Capture the cell that displays the provided text and extract its [X, Y] central coordinate. 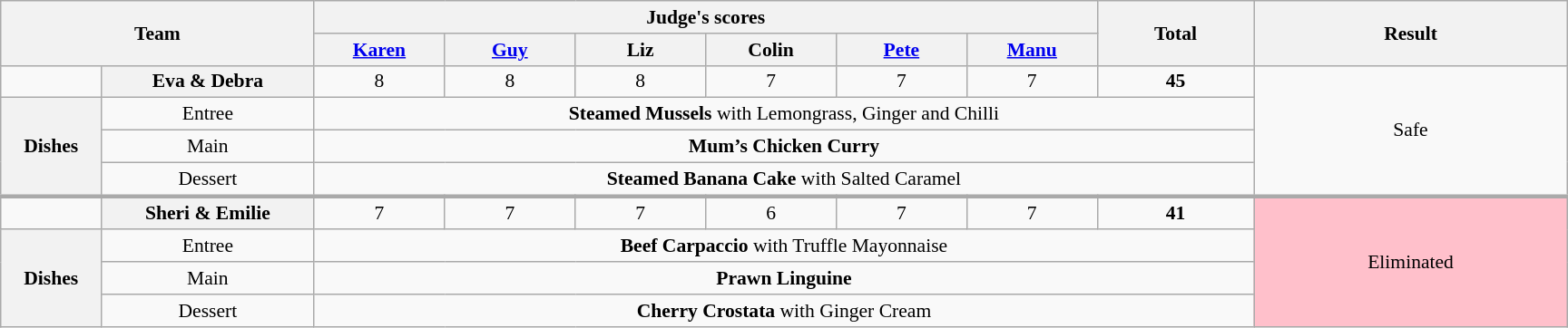
Mum’s Chicken Curry [784, 147]
Manu [1032, 50]
Total [1176, 33]
Beef Carpaccio with Truffle Mayonnaise [784, 246]
Steamed Mussels with Lemongrass, Ginger and Chilli [784, 114]
Pete [901, 50]
Prawn Linguine [784, 278]
41 [1176, 212]
Karen [379, 50]
Safe [1410, 130]
Cherry Crostata with Ginger Cream [784, 311]
Guy [510, 50]
Result [1410, 33]
Eva & Debra [208, 82]
Colin [771, 50]
Steamed Banana Cake with Salted Caramel [784, 179]
Sheri & Emilie [208, 212]
Eliminated [1410, 261]
6 [771, 212]
Liz [641, 50]
Team [158, 33]
45 [1176, 82]
Judge's scores [706, 17]
